Return the (X, Y) coordinate for the center point of the cell that contains the specified text.  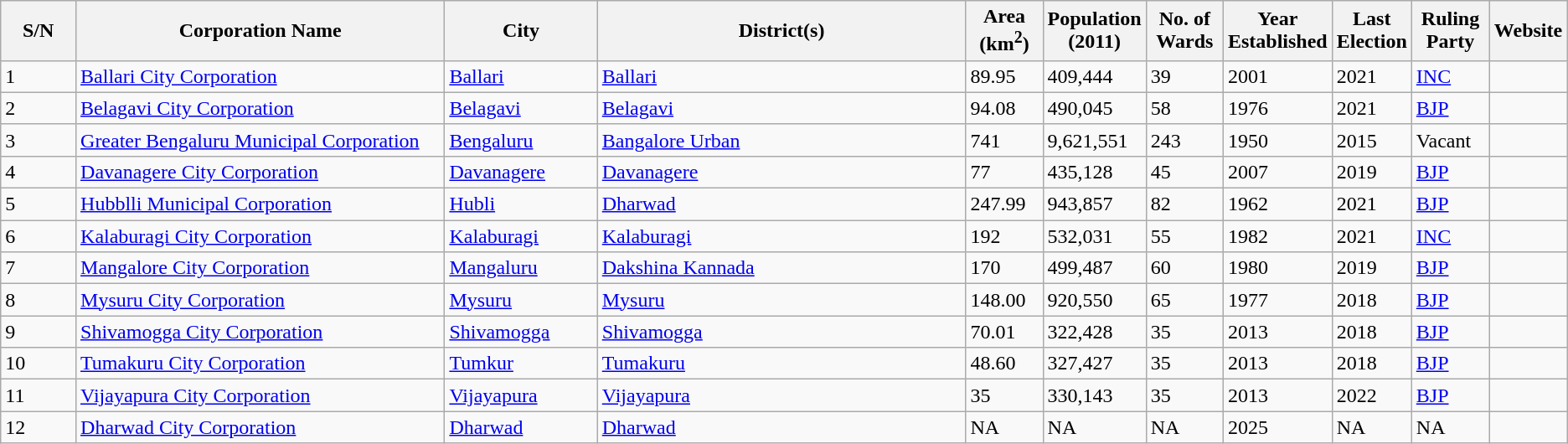
2007 (1277, 172)
Area (km2) (1004, 31)
2022 (1372, 395)
Year Established (1277, 31)
1977 (1277, 300)
Bangalore Urban (781, 140)
Mangalore City Corporation (260, 268)
12 (39, 427)
82 (1184, 204)
322,428 (1094, 332)
170 (1004, 268)
89.95 (1004, 76)
Belagavi City Corporation (260, 108)
741 (1004, 140)
60 (1184, 268)
77 (1004, 172)
S/N (39, 31)
City (521, 31)
58 (1184, 108)
65 (1184, 300)
8 (39, 300)
Greater Bengaluru Municipal Corporation (260, 140)
409,444 (1094, 76)
55 (1184, 236)
11 (39, 395)
Kalaburagi City Corporation (260, 236)
1950 (1277, 140)
Last Election (1372, 31)
Mangaluru (521, 268)
490,045 (1094, 108)
243 (1184, 140)
Vijayapura City Corporation (260, 395)
943,857 (1094, 204)
Dakshina Kannada (781, 268)
532,031 (1094, 236)
499,487 (1094, 268)
4 (39, 172)
192 (1004, 236)
435,128 (1094, 172)
Shivamogga City Corporation (260, 332)
39 (1184, 76)
7 (39, 268)
48.60 (1004, 364)
5 (39, 204)
2025 (1277, 427)
District(s) (781, 31)
920,550 (1094, 300)
Bengaluru (521, 140)
10 (39, 364)
9,621,551 (1094, 140)
2 (39, 108)
Population (2011) (1094, 31)
Ballari City Corporation (260, 76)
330,143 (1094, 395)
Vacant (1450, 140)
2001 (1277, 76)
94.08 (1004, 108)
45 (1184, 172)
Hubli (521, 204)
1962 (1277, 204)
No. of Wards (1184, 31)
1980 (1277, 268)
247.99 (1004, 204)
Tumakuru (781, 364)
6 (39, 236)
Mysuru City Corporation (260, 300)
Tumkur (521, 364)
3 (39, 140)
Dharwad City Corporation (260, 427)
9 (39, 332)
327,427 (1094, 364)
Hubblli Municipal Corporation (260, 204)
Ruling Party (1450, 31)
1982 (1277, 236)
70.01 (1004, 332)
Corporation Name (260, 31)
2015 (1372, 140)
Website (1529, 31)
1 (39, 76)
148.00 (1004, 300)
Tumakuru City Corporation (260, 364)
Davanagere City Corporation (260, 172)
1976 (1277, 108)
